Provide the [x, y] coordinate of the cell's center where the given text is located.  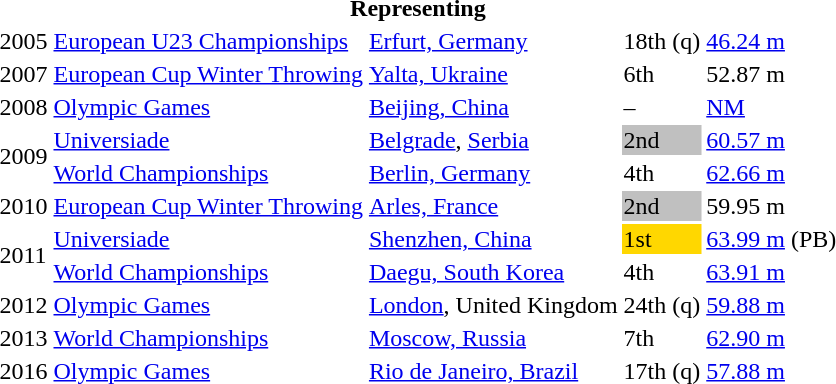
Beijing, China [493, 107]
7th [662, 338]
6th [662, 74]
Daegu, South Korea [493, 272]
Berlin, Germany [493, 173]
Belgrade, Serbia [493, 140]
European U23 Championships [208, 41]
Erfurt, Germany [493, 41]
Moscow, Russia [493, 338]
London, United Kingdom [493, 305]
– [662, 107]
24th (q) [662, 305]
Yalta, Ukraine [493, 74]
Arles, France [493, 206]
18th (q) [662, 41]
Shenzhen, China [493, 239]
1st [662, 239]
